Determine the (x, y) coordinate at the center of the cell enclosing the given text.  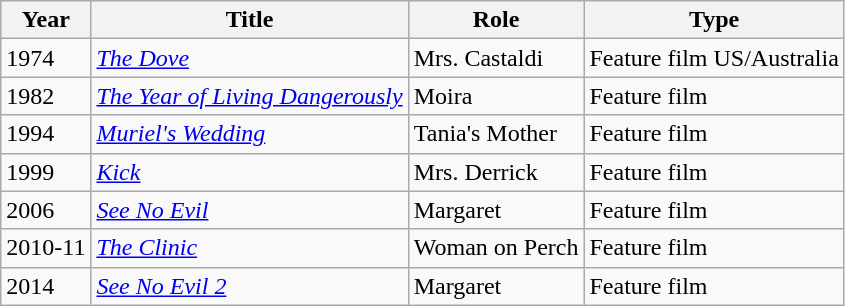
Tania's Mother (496, 134)
Feature film US/Australia (714, 58)
Mrs. Castaldi (496, 58)
Muriel's Wedding (250, 134)
1982 (46, 96)
The Dove (250, 58)
Kick (250, 172)
Mrs. Derrick (496, 172)
2010-11 (46, 248)
Role (496, 20)
Type (714, 20)
See No Evil 2 (250, 286)
1999 (46, 172)
1974 (46, 58)
Moira (496, 96)
Year (46, 20)
2006 (46, 210)
The Year of Living Dangerously (250, 96)
See No Evil (250, 210)
1994 (46, 134)
2014 (46, 286)
Woman on Perch (496, 248)
The Clinic (250, 248)
Title (250, 20)
